Search for the cell housing the specified text and yield its [x, y] center coordinate. 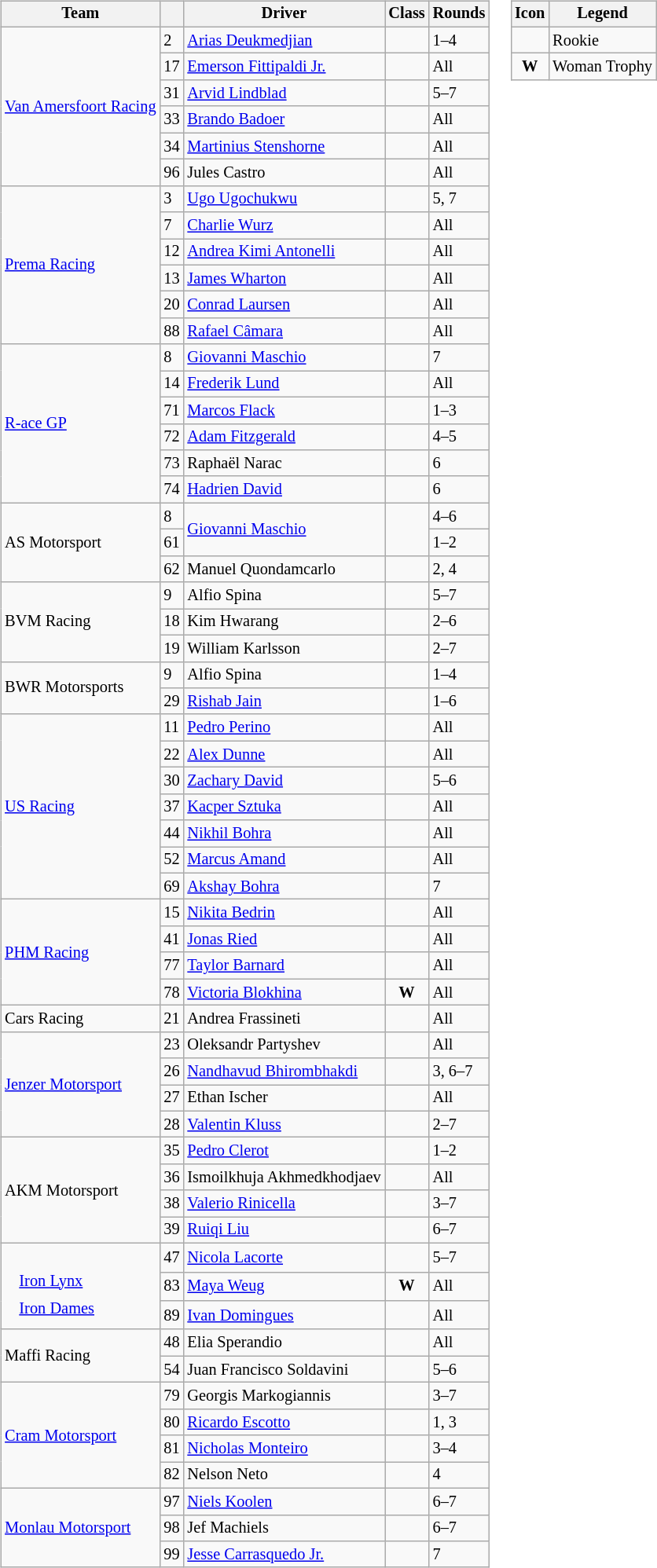
William Karlsson [284, 648]
Arias Deukmedjian [284, 40]
Driver [284, 14]
AKM Motorsport [80, 1191]
Marcus Amand [284, 860]
1, 3 [459, 1422]
Elia Sperandio [284, 1343]
Hadrien David [284, 489]
39 [171, 1230]
James Wharton [284, 278]
Nikita Bedrin [284, 913]
Andrea Frassineti [284, 1019]
3 [171, 199]
44 [171, 833]
Conrad Laursen [284, 305]
29 [171, 702]
Taylor Barnard [284, 965]
Andrea Kimi Antonelli [284, 252]
48 [171, 1343]
Ricardo Escotto [284, 1422]
54 [171, 1369]
Maya Weug [284, 1287]
Rafael Câmara [284, 332]
Monlau Motorsport [80, 1527]
Valentin Kluss [284, 1124]
Juan Francisco Soldavini [284, 1369]
Rounds [459, 14]
Woman Trophy [602, 67]
Legend [602, 14]
19 [171, 648]
88 [171, 332]
Jef Machiels [284, 1528]
Iron Dames [57, 1308]
Kim Hwarang [284, 622]
38 [171, 1203]
Brando Badoer [284, 119]
Iron Lynx Iron Dames [80, 1286]
28 [171, 1124]
89 [171, 1315]
62 [171, 569]
12 [171, 252]
77 [171, 965]
Zachary David [284, 781]
Akshay Bohra [284, 886]
1–6 [459, 702]
79 [171, 1396]
22 [171, 754]
Jesse Carrasquedo Jr. [284, 1555]
Nelson Neto [284, 1475]
Cars Racing [80, 1019]
R-ace GP [80, 423]
21 [171, 1019]
Team [80, 14]
Arvid Lindblad [284, 93]
Georgis Markogiannis [284, 1396]
23 [171, 1045]
Nikhil Bohra [284, 833]
96 [171, 173]
52 [171, 860]
Iron Lynx [57, 1280]
PHM Racing [80, 952]
Marcos Flack [284, 410]
Icon [530, 14]
18 [171, 622]
Pedro Perino [284, 727]
31 [171, 93]
98 [171, 1528]
33 [171, 119]
47 [171, 1257]
99 [171, 1555]
36 [171, 1178]
3, 6–7 [459, 1072]
Ismoilkhuja Akhmedkhodjaev [284, 1178]
1–3 [459, 410]
AS Motorsport [80, 542]
Nicola Lacorte [284, 1257]
Jules Castro [284, 173]
61 [171, 543]
Niels Koolen [284, 1501]
15 [171, 913]
Frederik Lund [284, 384]
2 [171, 40]
Victoria Blokhina [284, 992]
Alex Dunne [284, 754]
Van Amersfoort Racing [80, 106]
41 [171, 940]
14 [171, 384]
Jonas Ried [284, 940]
4–5 [459, 437]
97 [171, 1501]
Rookie [602, 40]
Adam Fitzgerald [284, 437]
2, 4 [459, 569]
4–6 [459, 516]
Nicholas Monteiro [284, 1449]
5, 7 [459, 199]
4 [459, 1475]
US Racing [80, 807]
BVM Racing [80, 622]
Manuel Quondamcarlo [284, 569]
30 [171, 781]
72 [171, 437]
3–4 [459, 1449]
Class [407, 14]
Pedro Clerot [284, 1151]
Ethan Ischer [284, 1098]
Charlie Wurz [284, 225]
82 [171, 1475]
Maffi Racing [80, 1356]
Oleksandr Partyshev [284, 1045]
13 [171, 278]
Emerson Fittipaldi Jr. [284, 67]
80 [171, 1422]
73 [171, 463]
Kacper Sztuka [284, 807]
37 [171, 807]
Rishab Jain [284, 702]
17 [171, 67]
Cram Motorsport [80, 1436]
Ivan Domingues [284, 1315]
26 [171, 1072]
81 [171, 1449]
69 [171, 886]
Prema Racing [80, 265]
20 [171, 305]
Valerio Rinicella [284, 1203]
Raphaël Narac [284, 463]
34 [171, 146]
BWR Motorsports [80, 688]
Jenzer Motorsport [80, 1084]
Nandhavud Bhirombhakdi [284, 1072]
11 [171, 727]
Ugo Ugochukwu [284, 199]
71 [171, 410]
Ruiqi Liu [284, 1230]
2–6 [459, 622]
78 [171, 992]
74 [171, 489]
Martinius Stenshorne [284, 146]
35 [171, 1151]
83 [171, 1287]
27 [171, 1098]
